Provide the [X, Y] coordinate of the cell's center where the given text is located.  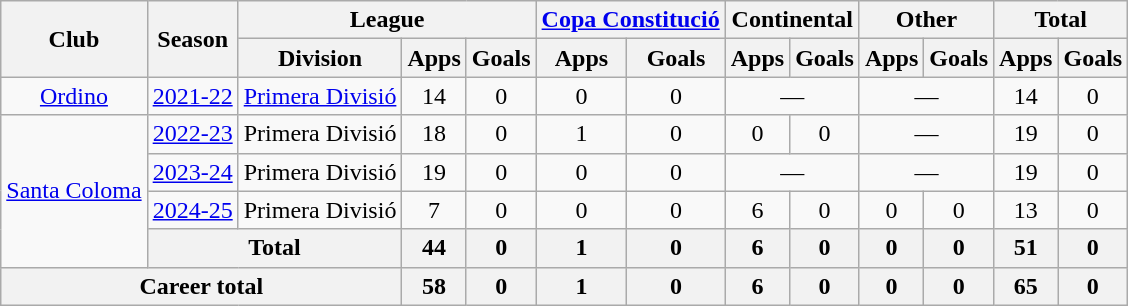
7 [434, 210]
Club [74, 39]
18 [434, 134]
65 [1026, 286]
44 [434, 248]
Division [320, 58]
Continental [792, 20]
League [387, 20]
Season [192, 39]
51 [1026, 248]
Ordino [74, 96]
Copa Constitució [630, 20]
2024-25 [192, 210]
2023-24 [192, 172]
Santa Coloma [74, 191]
2022-23 [192, 134]
58 [434, 286]
Career total [202, 286]
Other [926, 20]
13 [1026, 210]
2021-22 [192, 96]
